Return the [X, Y] coordinate for the center point of the cell that contains the specified text.  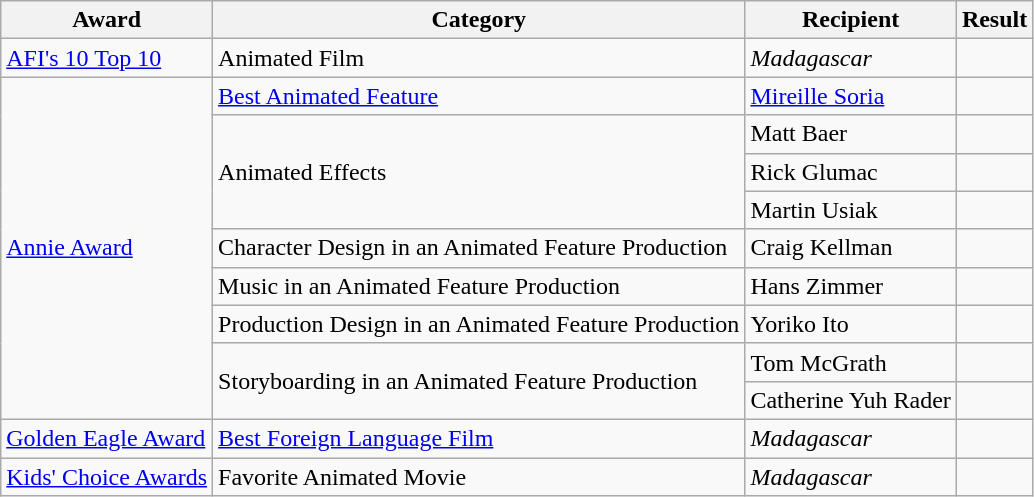
Character Design in an Animated Feature Production [479, 248]
Best Animated Feature [479, 96]
Animated Film [479, 58]
Kids' Choice Awards [107, 477]
Storyboarding in an Animated Feature Production [479, 381]
Category [479, 20]
Result [994, 20]
Animated Effects [479, 172]
Favorite Animated Movie [479, 477]
Mireille Soria [850, 96]
Catherine Yuh Rader [850, 400]
Best Foreign Language Film [479, 438]
Award [107, 20]
Annie Award [107, 248]
Matt Baer [850, 134]
Martin Usiak [850, 210]
Tom McGrath [850, 362]
Music in an Animated Feature Production [479, 286]
Production Design in an Animated Feature Production [479, 324]
Hans Zimmer [850, 286]
Yoriko Ito [850, 324]
AFI's 10 Top 10 [107, 58]
Craig Kellman [850, 248]
Golden Eagle Award [107, 438]
Rick Glumac [850, 172]
Recipient [850, 20]
